Find where the given text appears and provide that cell's center as [x, y] coordinate. 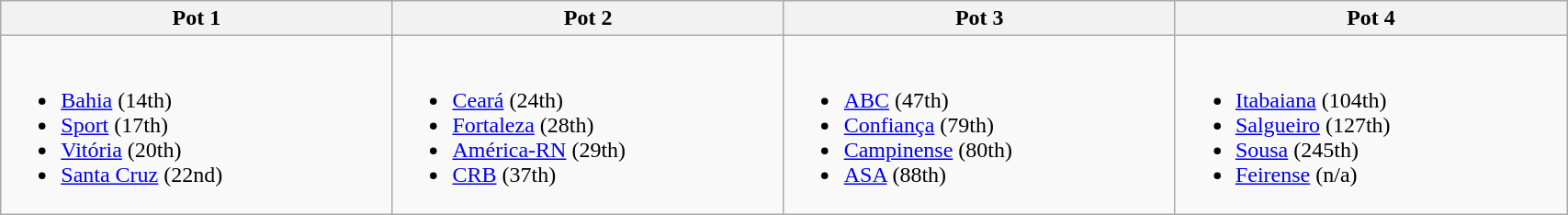
Pot 1 [197, 18]
Itabaiana (104th)Salgueiro (127th)Sousa (245th)Feirense (n/a) [1371, 125]
Ceará (24th)Fortaleza (28th)América-RN (29th)CRB (37th) [588, 125]
Pot 4 [1371, 18]
Pot 2 [588, 18]
Bahia (14th)Sport (17th)Vitória (20th)Santa Cruz (22nd) [197, 125]
Pot 3 [979, 18]
ABC (47th)Confiança (79th)Campinense (80th)ASA (88th) [979, 125]
